For the text-containing cell, return its midpoint in (x, y) coordinate format. 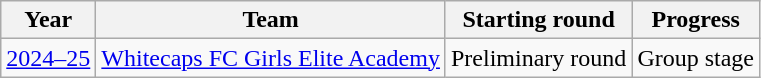
Progress (696, 20)
2024–25 (48, 58)
Group stage (696, 58)
Preliminary round (538, 58)
Team (271, 20)
Year (48, 20)
Starting round (538, 20)
Whitecaps FC Girls Elite Academy (271, 58)
